Extract the (X, Y) coordinate from the center of the cell holding the provided text.  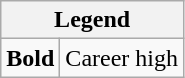
Career high (122, 58)
Legend (92, 20)
Bold (30, 58)
